Scan for the cell matching the given text and deliver its (x, y) coordinate at center. 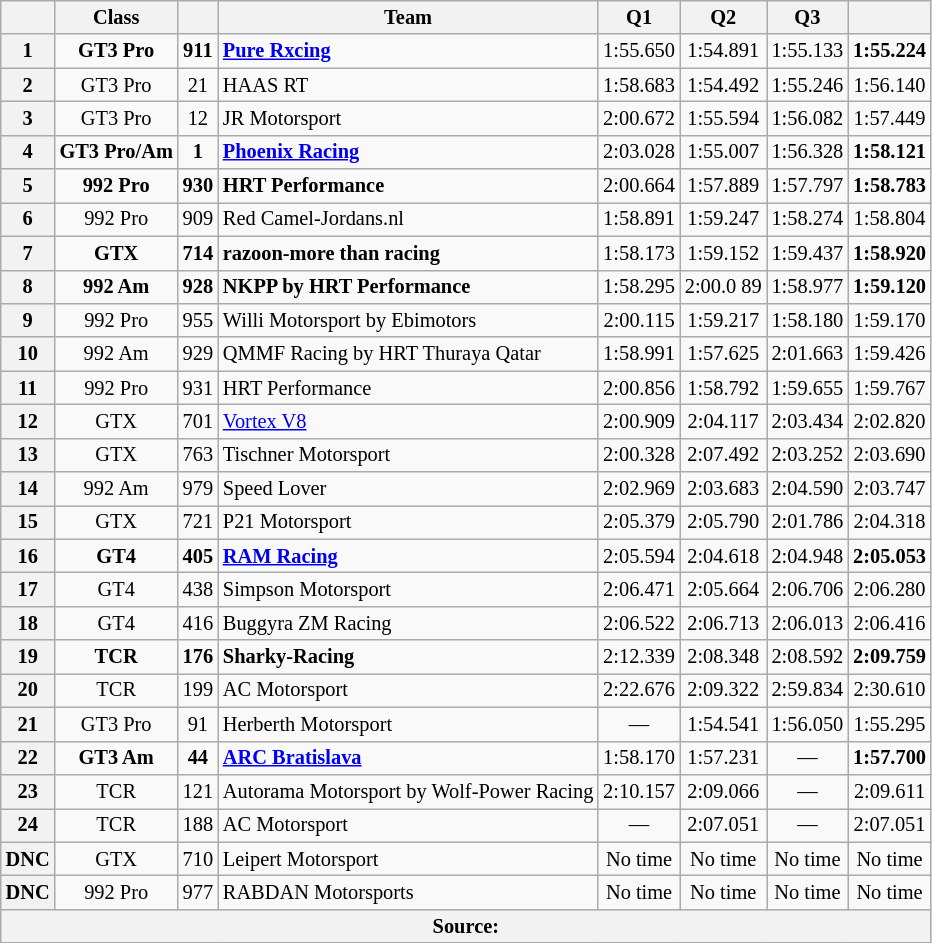
19 (28, 657)
1:55.650 (639, 51)
714 (198, 253)
1:59.655 (808, 388)
2:59.834 (808, 690)
2:03.747 (890, 489)
405 (198, 556)
Red Camel-Jordans.nl (408, 219)
701 (198, 421)
979 (198, 489)
1:55.007 (724, 152)
1:54.541 (724, 724)
1:58.180 (808, 320)
1:57.700 (890, 758)
2:06.706 (808, 589)
2:12.339 (639, 657)
1:55.224 (890, 51)
Simpson Motorsport (408, 589)
4 (28, 152)
2:03.434 (808, 421)
931 (198, 388)
2:03.690 (890, 455)
1:58.991 (639, 354)
2:06.013 (808, 623)
Sharky-Racing (408, 657)
Leipert Motorsport (408, 859)
763 (198, 455)
1:59.437 (808, 253)
22 (28, 758)
1:54.492 (724, 85)
2:09.759 (890, 657)
1:56.050 (808, 724)
2:09.611 (890, 791)
3 (28, 118)
2:04.948 (808, 556)
1:59.247 (724, 219)
1:55.246 (808, 85)
1:58.683 (639, 85)
710 (198, 859)
9 (28, 320)
RABDAN Motorsports (408, 892)
14 (28, 489)
2:00.115 (639, 320)
2 (28, 85)
2:01.663 (808, 354)
Willi Motorsport by Ebimotors (408, 320)
199 (198, 690)
HAAS RT (408, 85)
1:57.449 (890, 118)
24 (28, 825)
11 (28, 388)
2:05.664 (724, 589)
1:56.082 (808, 118)
2:06.416 (890, 623)
2:00.672 (639, 118)
1:59.170 (890, 320)
2:05.053 (890, 556)
1:59.217 (724, 320)
razoon-more than racing (408, 253)
Pure Rxcing (408, 51)
2:03.252 (808, 455)
P21 Motorsport (408, 522)
Autorama Motorsport by Wolf-Power Racing (408, 791)
176 (198, 657)
1:55.594 (724, 118)
1:58.295 (639, 287)
1:57.797 (808, 186)
20 (28, 690)
2:00.664 (639, 186)
2:06.713 (724, 623)
1:57.231 (724, 758)
1:58.891 (639, 219)
416 (198, 623)
Vortex V8 (408, 421)
2:03.028 (639, 152)
2:09.066 (724, 791)
1:59.120 (890, 287)
911 (198, 51)
10 (28, 354)
23 (28, 791)
QMMF Racing by HRT Thuraya Qatar (408, 354)
17 (28, 589)
2:05.594 (639, 556)
1:56.328 (808, 152)
13 (28, 455)
2:06.280 (890, 589)
2:00.856 (639, 388)
188 (198, 825)
Team (408, 17)
91 (198, 724)
1:55.295 (890, 724)
Buggyra ZM Racing (408, 623)
2:01.786 (808, 522)
Source: (466, 926)
721 (198, 522)
2:06.522 (639, 623)
Class (116, 17)
2:04.618 (724, 556)
44 (198, 758)
2:04.117 (724, 421)
1:58.920 (890, 253)
Q1 (639, 17)
438 (198, 589)
977 (198, 892)
928 (198, 287)
Speed Lover (408, 489)
2:05.379 (639, 522)
2:02.820 (890, 421)
Herberth Motorsport (408, 724)
2:09.322 (724, 690)
2:22.676 (639, 690)
JR Motorsport (408, 118)
121 (198, 791)
GT3 Am (116, 758)
6 (28, 219)
909 (198, 219)
Q2 (724, 17)
Phoenix Racing (408, 152)
7 (28, 253)
1:59.152 (724, 253)
1:58.121 (890, 152)
955 (198, 320)
2:02.969 (639, 489)
Q3 (808, 17)
2:06.471 (639, 589)
1:57.625 (724, 354)
1:59.426 (890, 354)
18 (28, 623)
929 (198, 354)
1:59.767 (890, 388)
1:57.889 (724, 186)
2:10.157 (639, 791)
1:58.977 (808, 287)
ARC Bratislava (408, 758)
Tischner Motorsport (408, 455)
930 (198, 186)
8 (28, 287)
1:58.783 (890, 186)
1:54.891 (724, 51)
1:58.173 (639, 253)
1:55.133 (808, 51)
5 (28, 186)
2:04.318 (890, 522)
1:58.170 (639, 758)
1:58.274 (808, 219)
2:00.328 (639, 455)
15 (28, 522)
GT3 Pro/Am (116, 152)
2:05.790 (724, 522)
RAM Racing (408, 556)
2:00.0 89 (724, 287)
2:08.592 (808, 657)
16 (28, 556)
NKPP by HRT Performance (408, 287)
2:08.348 (724, 657)
2:00.909 (639, 421)
2:30.610 (890, 690)
2:04.590 (808, 489)
1:58.792 (724, 388)
1:56.140 (890, 85)
2:03.683 (724, 489)
2:07.492 (724, 455)
1:58.804 (890, 219)
